For the text-containing cell, return its midpoint in (X, Y) coordinate format. 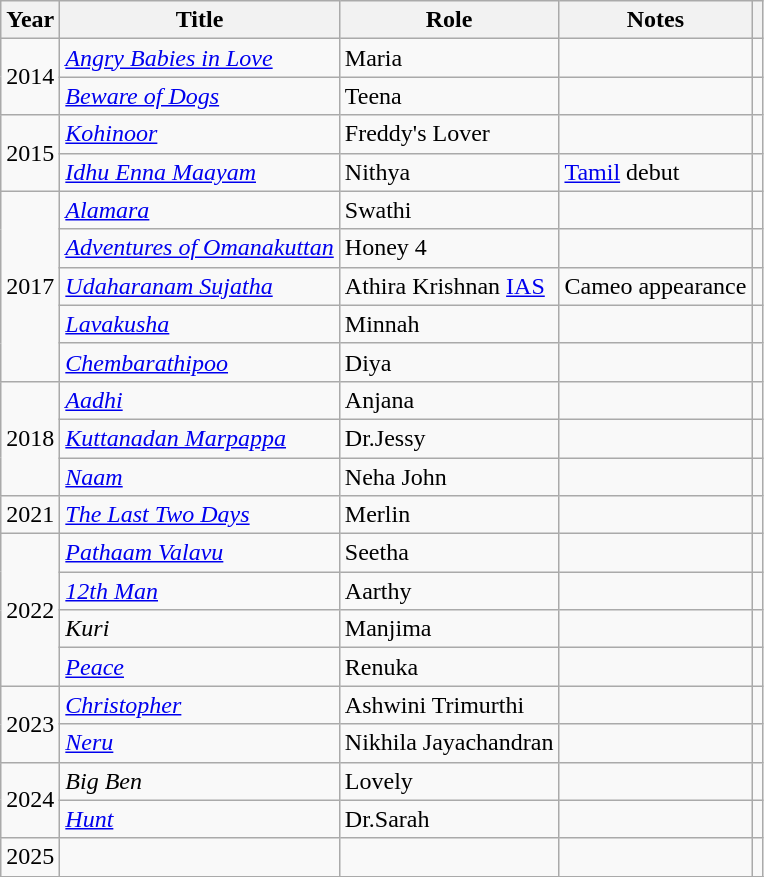
Lavakusha (200, 324)
Notes (656, 20)
Teena (449, 96)
Dr.Sarah (449, 819)
2024 (30, 800)
2021 (30, 515)
2018 (30, 438)
Anjana (449, 400)
Year (30, 20)
2025 (30, 857)
Renuka (449, 667)
Angry Babies in Love (200, 58)
Kuttanadan Marpappa (200, 438)
Ashwini Trimurthi (449, 705)
Athira Krishnan IAS (449, 286)
Idhu Enna Maayam (200, 172)
Nikhila Jayachandran (449, 743)
2014 (30, 77)
Udaharanam Sujatha (200, 286)
Naam (200, 477)
Chembarathipoo (200, 362)
Diya (449, 362)
Merlin (449, 515)
Alamara (200, 210)
Adventures of Omanakuttan (200, 248)
2017 (30, 286)
2015 (30, 153)
Honey 4 (449, 248)
Role (449, 20)
Neha John (449, 477)
Kuri (200, 629)
Hunt (200, 819)
Dr.Jessy (449, 438)
Seetha (449, 553)
Beware of Dogs (200, 96)
Cameo appearance (656, 286)
Aarthy (449, 591)
Nithya (449, 172)
Freddy's Lover (449, 134)
Manjima (449, 629)
Pathaam Valavu (200, 553)
2022 (30, 610)
Peace (200, 667)
The Last Two Days (200, 515)
Aadhi (200, 400)
Title (200, 20)
12th Man (200, 591)
2023 (30, 724)
Swathi (449, 210)
Lovely (449, 781)
Christopher (200, 705)
Minnah (449, 324)
Big Ben (200, 781)
Neru (200, 743)
Tamil debut (656, 172)
Kohinoor (200, 134)
Maria (449, 58)
